From the cell containing the given text, extract its center point as (x, y) coordinate. 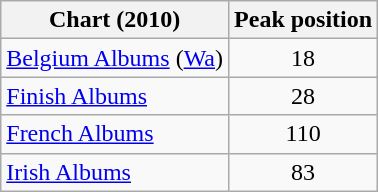
28 (304, 96)
Finish Albums (115, 96)
Chart (2010) (115, 20)
Belgium Albums (Wa) (115, 58)
Peak position (304, 20)
18 (304, 58)
83 (304, 172)
110 (304, 134)
French Albums (115, 134)
Irish Albums (115, 172)
